From the cell containing the given text, extract its center point as (X, Y) coordinate. 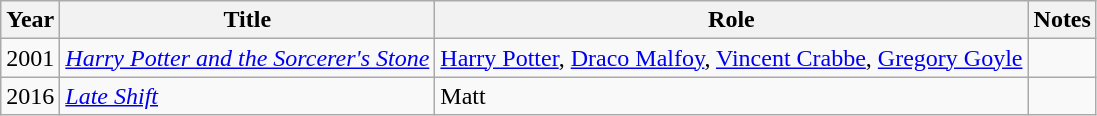
Harry Potter, Draco Malfoy, Vincent Crabbe, Gregory Goyle (732, 58)
Matt (732, 96)
2001 (30, 58)
2016 (30, 96)
Role (732, 20)
Late Shift (248, 96)
Harry Potter and the Sorcerer's Stone (248, 58)
Title (248, 20)
Notes (1062, 20)
Year (30, 20)
